Identify which cell holds the provided text, then report its (x, y) central coordinate. 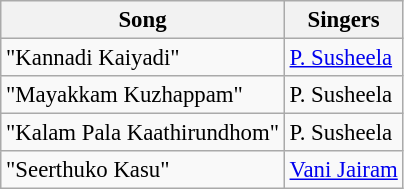
"Kalam Pala Kaathirundhom" (143, 133)
Vani Jairam (344, 170)
"Seerthuko Kasu" (143, 170)
"Mayakkam Kuzhappam" (143, 95)
Singers (344, 20)
Song (143, 20)
"Kannadi Kaiyadi" (143, 58)
